Output the [x, y] coordinate of the center of the cell containing the given text.  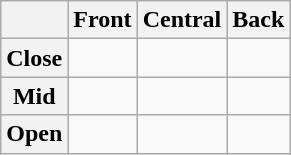
Back [258, 20]
Close [34, 58]
Front [102, 20]
Central [182, 20]
Open [34, 134]
Mid [34, 96]
